Locate the cell with the specified text and output its [X, Y] center coordinate. 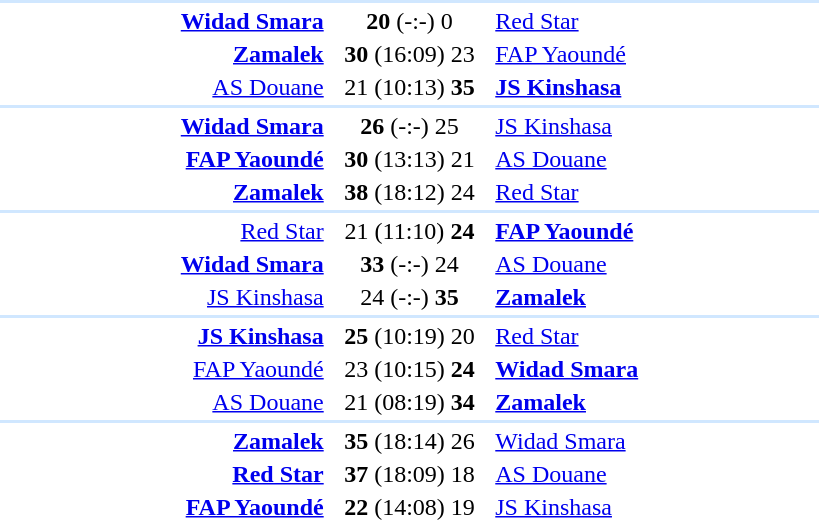
38 (18:12) 24 [410, 192]
26 (-:-) 25 [410, 126]
21 (11:10) 24 [410, 231]
24 (-:-) 35 [410, 297]
25 (10:19) 20 [410, 336]
30 (13:13) 21 [410, 159]
21 (10:13) 35 [410, 87]
21 (08:19) 34 [410, 402]
37 (18:09) 18 [410, 474]
23 (10:15) 24 [410, 369]
33 (-:-) 24 [410, 264]
20 (-:-) 0 [410, 21]
35 (18:14) 26 [410, 441]
30 (16:09) 23 [410, 54]
